Locate the cell with the specified text and output its [x, y] center coordinate. 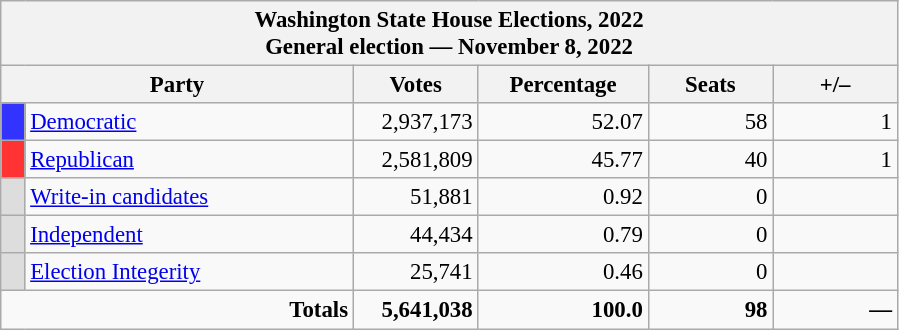
25,741 [416, 273]
2,581,809 [416, 160]
40 [710, 160]
45.77 [563, 160]
Votes [416, 85]
— [836, 310]
Party [178, 85]
52.07 [563, 122]
58 [710, 122]
Washington State House Elections, 2022General election — November 8, 2022 [450, 34]
Election Integerity [189, 273]
Democratic [189, 122]
100.0 [563, 310]
0.79 [563, 235]
2,937,173 [416, 122]
5,641,038 [416, 310]
+/– [836, 85]
51,881 [416, 197]
Totals [178, 310]
0.46 [563, 273]
98 [710, 310]
Independent [189, 235]
Seats [710, 85]
Republican [189, 160]
Percentage [563, 85]
0.92 [563, 197]
44,434 [416, 235]
Write-in candidates [189, 197]
